For the text-containing cell, return its midpoint in [x, y] coordinate format. 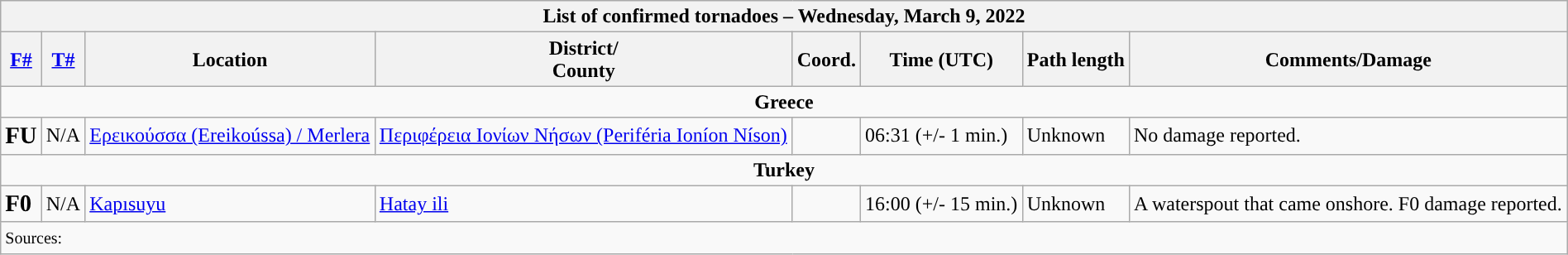
Περιφέρεια Ιονίων Νήσων (Periféria Ioníon Níson) [584, 136]
16:00 (+/- 15 min.) [942, 204]
Kapısuyu [230, 204]
Coord. [827, 60]
FU [22, 136]
Path length [1075, 60]
Time (UTC) [942, 60]
List of confirmed tornadoes – Wednesday, March 9, 2022 [784, 17]
F0 [22, 204]
Greece [784, 102]
Sources: [784, 238]
Hatay ili [584, 204]
T# [63, 60]
District/County [584, 60]
Ερεικούσσα (Ereikoússa) / Merlera [230, 136]
Turkey [784, 170]
Location [230, 60]
No damage reported. [1348, 136]
F# [22, 60]
A waterspout that came onshore. F0 damage reported. [1348, 204]
06:31 (+/- 1 min.) [942, 136]
Comments/Damage [1348, 60]
